Pinpoint the cell where the given text exists, returning its (x, y) midpoint coordinate. 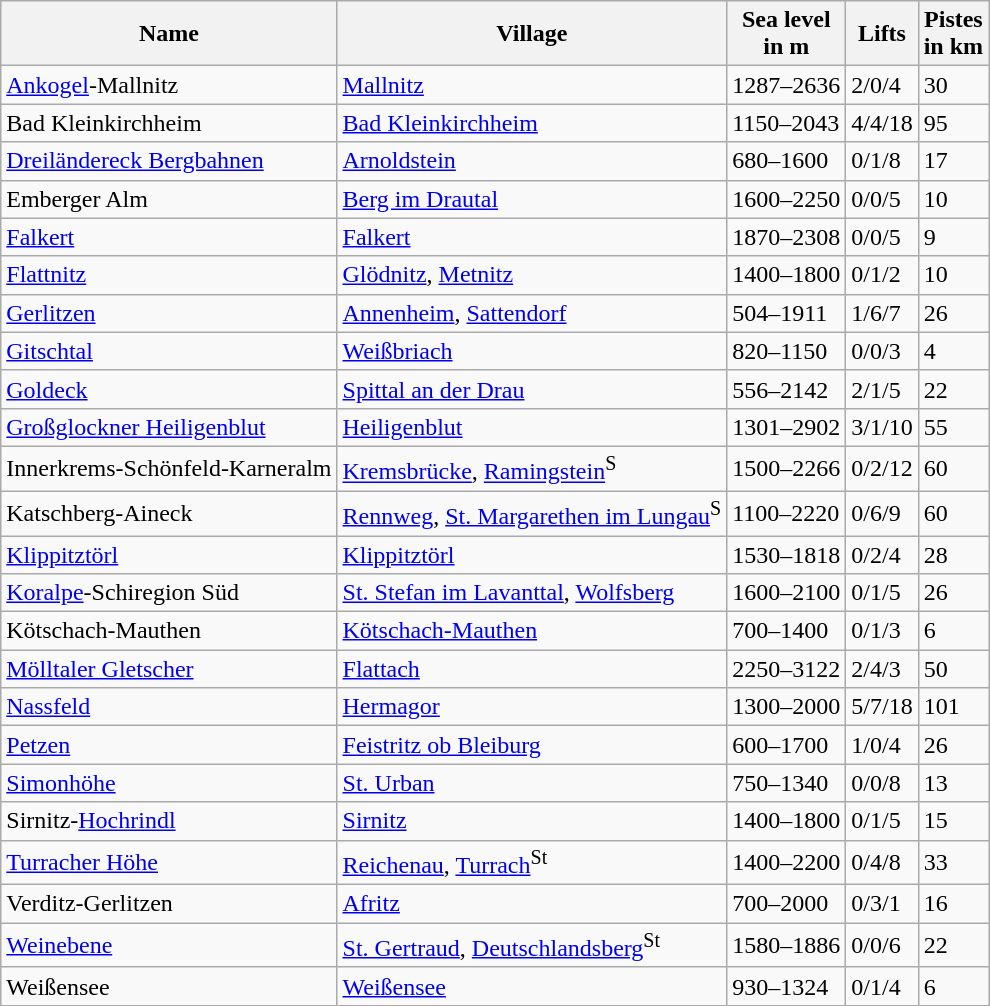
0/1/4 (882, 986)
1600–2100 (786, 593)
Arnoldstein (532, 161)
Turracher Höhe (169, 862)
0/0/6 (882, 946)
0/1/8 (882, 161)
Sirnitz (532, 821)
Mallnitz (532, 85)
3/1/10 (882, 427)
0/4/8 (882, 862)
1301–2902 (786, 427)
0/1/2 (882, 275)
Innerkrems-Schönfeld-Karneralm (169, 468)
Gitschtal (169, 351)
Reichenau, TurrachSt (532, 862)
Kremsbrücke, RamingsteinS (532, 468)
Verditz-Gerlitzen (169, 904)
Weißbriach (532, 351)
95 (953, 123)
680–1600 (786, 161)
Name (169, 34)
Katschberg-Aineck (169, 514)
930–1324 (786, 986)
0/2/12 (882, 468)
Dreiländereck Bergbahnen (169, 161)
5/7/18 (882, 707)
Goldeck (169, 389)
Großglockner Heiligenblut (169, 427)
4 (953, 351)
2250–3122 (786, 669)
556–2142 (786, 389)
1580–1886 (786, 946)
Feistritz ob Bleiburg (532, 745)
1400–2200 (786, 862)
Sea levelin m (786, 34)
1870–2308 (786, 237)
Spittal an der Drau (532, 389)
Lifts (882, 34)
2/1/5 (882, 389)
St. Urban (532, 783)
Berg im Drautal (532, 199)
0/0/3 (882, 351)
Ankogel-Mallnitz (169, 85)
1500–2266 (786, 468)
700–1400 (786, 631)
St. Stefan im Lavanttal, Wolfsberg (532, 593)
Emberger Alm (169, 199)
0/0/8 (882, 783)
Koralpe-Schiregion Süd (169, 593)
Sirnitz-Hochrindl (169, 821)
50 (953, 669)
Mölltaler Gletscher (169, 669)
4/4/18 (882, 123)
28 (953, 555)
1287–2636 (786, 85)
1300–2000 (786, 707)
750–1340 (786, 783)
Petzen (169, 745)
1100–2220 (786, 514)
504–1911 (786, 313)
Hermagor (532, 707)
16 (953, 904)
St. Gertraud, DeutschlandsbergSt (532, 946)
13 (953, 783)
Pistesin km (953, 34)
0/3/1 (882, 904)
Heiligenblut (532, 427)
Simonhöhe (169, 783)
1600–2250 (786, 199)
9 (953, 237)
0/6/9 (882, 514)
700–2000 (786, 904)
2/0/4 (882, 85)
30 (953, 85)
1150–2043 (786, 123)
Glödnitz, Metnitz (532, 275)
Flattnitz (169, 275)
Annenheim, Sattendorf (532, 313)
Gerlitzen (169, 313)
820–1150 (786, 351)
Weinebene (169, 946)
1/6/7 (882, 313)
Rennweg, St. Margarethen im LungauS (532, 514)
600–1700 (786, 745)
Flattach (532, 669)
17 (953, 161)
Nassfeld (169, 707)
Afritz (532, 904)
Village (532, 34)
101 (953, 707)
0/2/4 (882, 555)
1530–1818 (786, 555)
1/0/4 (882, 745)
2/4/3 (882, 669)
33 (953, 862)
0/1/3 (882, 631)
15 (953, 821)
55 (953, 427)
